Return the (x, y) coordinate for the center point of the cell that contains the specified text.  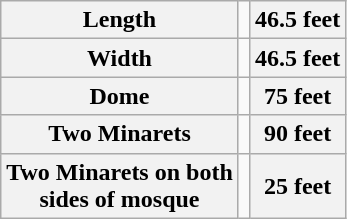
75 feet (297, 96)
Width (120, 58)
90 feet (297, 134)
25 feet (297, 186)
Two Minarets (120, 134)
Length (120, 20)
Dome (120, 96)
Two Minarets on bothsides of mosque (120, 186)
